Return (X, Y) of the center of cell containing provided text 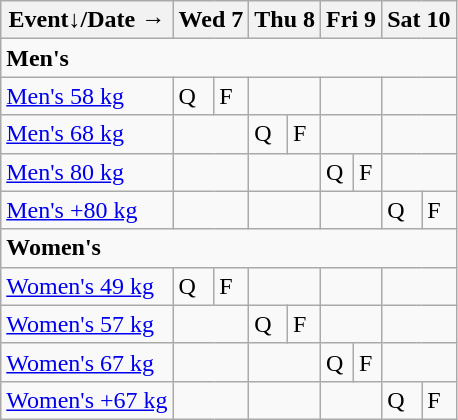
Wed 7 (211, 20)
Women's 49 kg (87, 286)
Fri 9 (352, 20)
Men's 68 kg (87, 134)
Men's 58 kg (87, 96)
Women's 67 kg (87, 362)
Men's +80 kg (87, 210)
Women's (228, 248)
Men's (228, 58)
Women's 57 kg (87, 324)
Women's +67 kg (87, 400)
Sat 10 (419, 20)
Thu 8 (285, 20)
Event↓/Date → (87, 20)
Men's 80 kg (87, 172)
